From the cell containing the given text, extract its center point as [X, Y] coordinate. 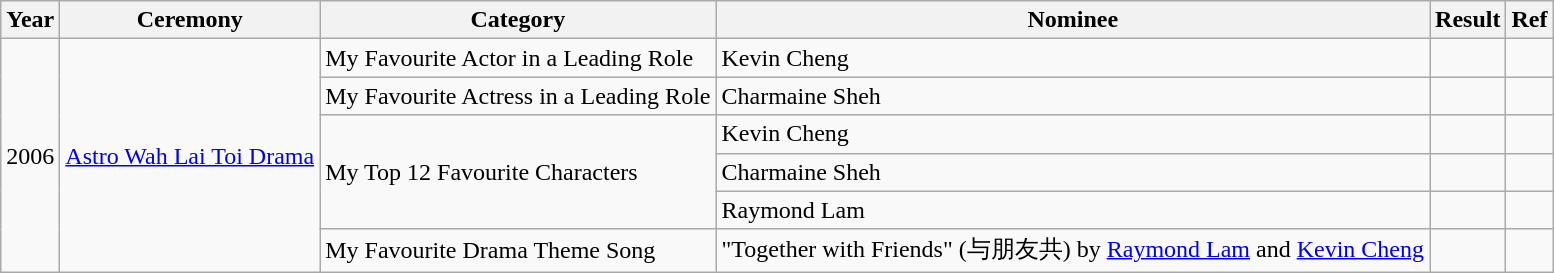
Ceremony [190, 20]
Result [1468, 20]
Category [518, 20]
2006 [30, 156]
My Top 12 Favourite Characters [518, 172]
My Favourite Actor in a Leading Role [518, 58]
"Together with Friends" (与朋友共) by Raymond Lam and Kevin Cheng [1073, 250]
Ref [1530, 20]
Year [30, 20]
Nominee [1073, 20]
My Favourite Drama Theme Song [518, 250]
Astro Wah Lai Toi Drama [190, 156]
Raymond Lam [1073, 210]
My Favourite Actress in a Leading Role [518, 96]
